Identify which cell holds the provided text, then report its [X, Y] central coordinate. 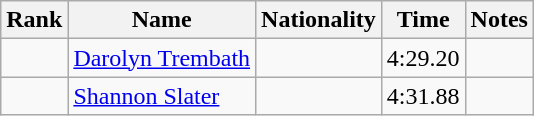
Notes [499, 20]
Time [423, 20]
4:29.20 [423, 58]
Rank [34, 20]
Darolyn Trembath [162, 58]
Name [162, 20]
4:31.88 [423, 96]
Nationality [319, 20]
Shannon Slater [162, 96]
